For the text-containing cell, return its midpoint in (x, y) coordinate format. 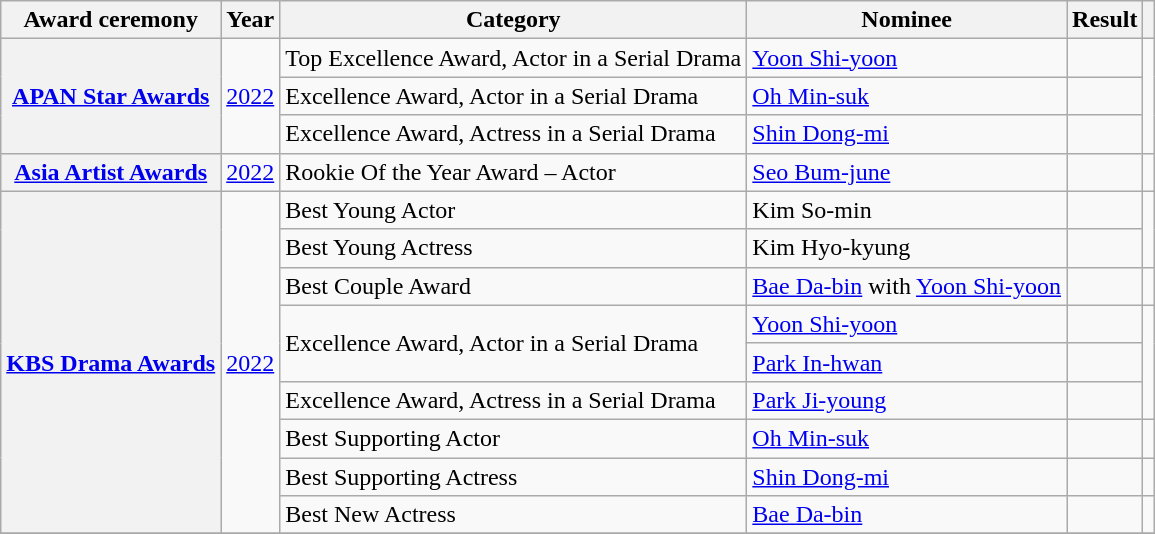
Best Supporting Actress (514, 477)
Best New Actress (514, 515)
Year (250, 20)
Best Young Actress (514, 248)
Park Ji-young (907, 400)
Best Couple Award (514, 286)
Best Young Actor (514, 210)
Award ceremony (111, 20)
Best Supporting Actor (514, 438)
Nominee (907, 20)
Top Excellence Award, Actor in a Serial Drama (514, 58)
Result (1105, 20)
Asia Artist Awards (111, 172)
Rookie Of the Year Award – Actor (514, 172)
Park In-hwan (907, 362)
Category (514, 20)
KBS Drama Awards (111, 362)
Kim Hyo-kyung (907, 248)
Bae Da-bin with Yoon Shi-yoon (907, 286)
Seo Bum-june (907, 172)
APAN Star Awards (111, 96)
Bae Da-bin (907, 515)
Kim So-min (907, 210)
